Detect which cell encompasses the target text, then output its (x, y) center coordinate. 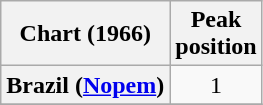
Chart (1966) (86, 34)
Peakposition (216, 34)
1 (216, 85)
Brazil (Nopem) (86, 85)
